Capture the cell that displays the provided text and extract its (x, y) central coordinate. 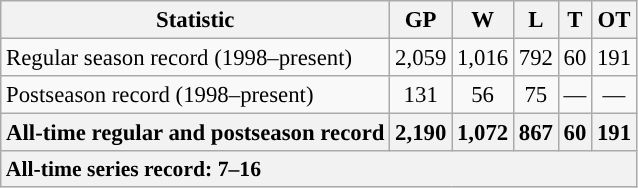
L (536, 20)
2,190 (421, 133)
75 (536, 95)
867 (536, 133)
1,016 (483, 58)
Postseason record (1998–present) (196, 95)
1,072 (483, 133)
56 (483, 95)
2,059 (421, 58)
T (574, 20)
All-time regular and postseason record (196, 133)
Statistic (196, 20)
All-time series record: 7–16 (319, 169)
792 (536, 58)
OT (614, 20)
GP (421, 20)
131 (421, 95)
W (483, 20)
Regular season record (1998–present) (196, 58)
